From the cell containing the given text, extract its center point as (x, y) coordinate. 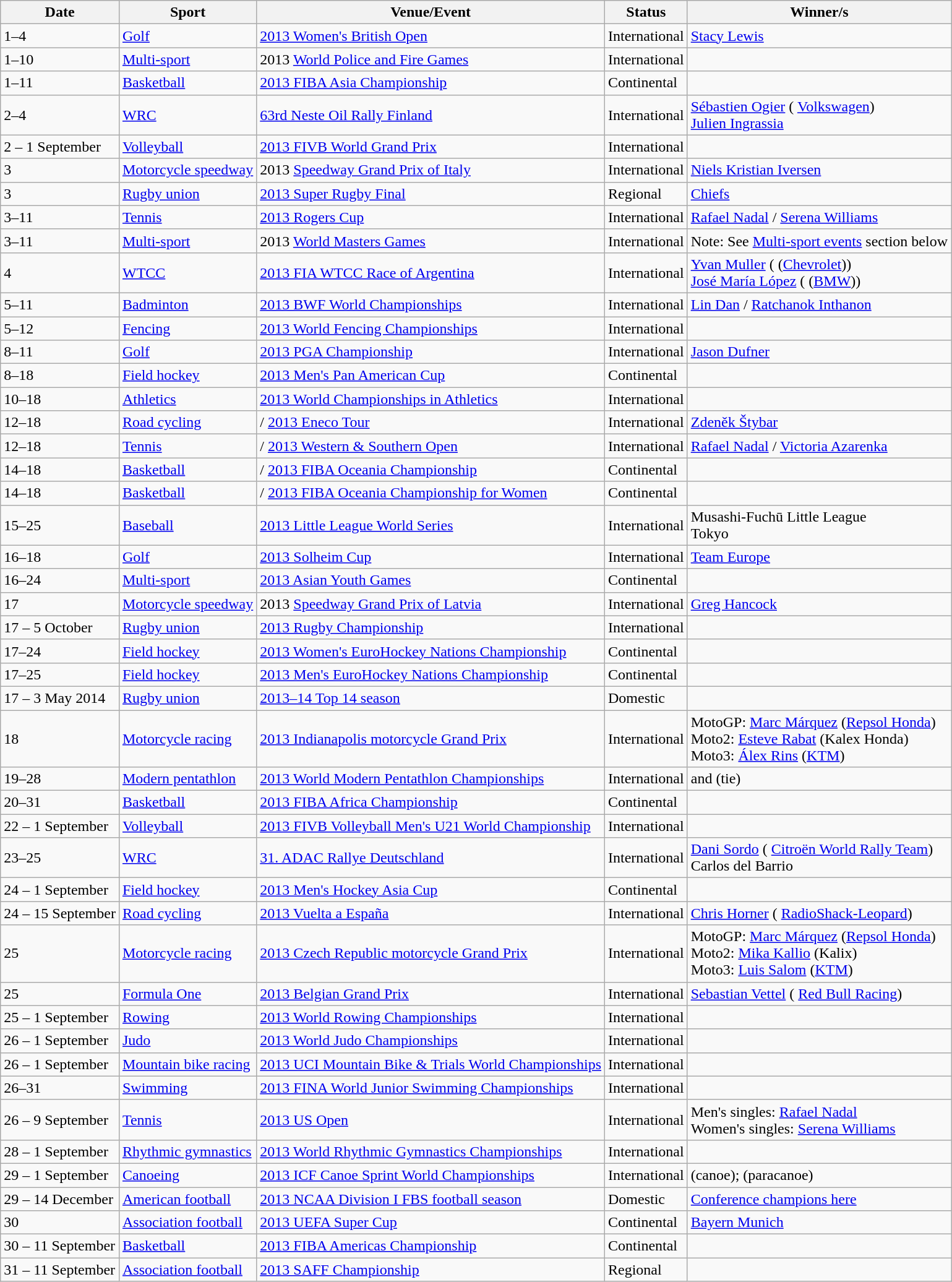
Winner/s (819, 12)
15–25 (60, 525)
20–31 (60, 802)
2013 World Rhythmic Gymnastics Championships (431, 1151)
Mountain bike racing (187, 1064)
30 (60, 1223)
2013 UEFA Super Cup (431, 1223)
/ 2013 Eneco Tour (431, 423)
2013 Women's British Open (431, 36)
Chris Horner ( RadioShack-Leopard) (819, 913)
2013 Speedway Grand Prix of Latvia (431, 604)
5–11 (60, 304)
WTCC (187, 272)
2013–14 Top 14 season (431, 698)
Yvan Muller ( (Chevrolet)) José María López ( (BMW)) (819, 272)
Badminton (187, 304)
Status (646, 12)
2013 Vuelta a España (431, 913)
2013 BWF World Championships (431, 304)
1–11 (60, 83)
2013 Czech Republic motorcycle Grand Prix (431, 953)
63rd Neste Oil Rally Finland (431, 115)
Rowing (187, 1017)
/ 2013 Western & Southern Open (431, 446)
2013 FIA WTCC Race of Argentina (431, 272)
17 – 5 October (60, 627)
Sébastien Ogier ( Volkswagen) Julien Ingrassia (819, 115)
2 – 1 September (60, 147)
2013 Speedway Grand Prix of Italy (431, 170)
2013 FINA World Junior Swimming Championships (431, 1088)
8–11 (60, 352)
Canoeing (187, 1175)
26–31 (60, 1088)
American football (187, 1198)
Rafael Nadal / Victoria Azarenka (819, 446)
2013 NCAA Division I FBS football season (431, 1198)
31 – 11 September (60, 1270)
Stacy Lewis (819, 36)
5–12 (60, 329)
29 – 14 December (60, 1198)
2013 FIVB Volleyball Men's U21 World Championship (431, 826)
2013 US Open (431, 1120)
2013 World Rowing Championships (431, 1017)
2013 FIVB World Grand Prix (431, 147)
Note: See Multi-sport events section below (819, 241)
2013 Belgian Grand Prix (431, 994)
1–10 (60, 59)
Athletics (187, 399)
Chiefs (819, 194)
and (tie) (819, 779)
25 – 1 September (60, 1017)
/ 2013 FIBA Oceania Championship for Women (431, 493)
Judo (187, 1041)
2013 FIBA Africa Championship (431, 802)
Modern pentathlon (187, 779)
17–24 (60, 651)
2013 World Championships in Athletics (431, 399)
18 (60, 739)
2013 World Fencing Championships (431, 329)
Team Europe (819, 557)
Formula One (187, 994)
2013 UCI Mountain Bike & Trials World Championships (431, 1064)
Niels Kristian Iversen (819, 170)
26 – 9 September (60, 1120)
2013 World Modern Pentathlon Championships (431, 779)
2013 World Masters Games (431, 241)
2013 Men's EuroHockey Nations Championship (431, 674)
16–24 (60, 580)
1–4 (60, 36)
Date (60, 12)
2013 Men's Hockey Asia Cup (431, 890)
Rhythmic gymnastics (187, 1151)
2013 Little League World Series (431, 525)
Fencing (187, 329)
2–4 (60, 115)
Lin Dan / Ratchanok Inthanon (819, 304)
24 – 15 September (60, 913)
17 – 3 May 2014 (60, 698)
2013 PGA Championship (431, 352)
30 – 11 September (60, 1246)
Baseball (187, 525)
2013 World Judo Championships (431, 1041)
MotoGP: Marc Márquez (Repsol Honda)Moto2: Mika Kallio (Kalix)Moto3: Luis Salom (KTM) (819, 953)
23–25 (60, 858)
Musashi-Fuchū Little LeagueTokyo (819, 525)
28 – 1 September (60, 1151)
2013 SAFF Championship (431, 1270)
2013 ICF Canoe Sprint World Championships (431, 1175)
2013 Rogers Cup (431, 217)
10–18 (60, 399)
29 – 1 September (60, 1175)
Conference champions here (819, 1198)
19–28 (60, 779)
Greg Hancock (819, 604)
MotoGP: Marc Márquez (Repsol Honda)Moto2: Esteve Rabat (Kalex Honda)Moto3: Álex Rins (KTM) (819, 739)
Sport (187, 12)
2013 World Police and Fire Games (431, 59)
/ 2013 FIBA Oceania Championship (431, 470)
2013 FIBA Americas Championship (431, 1246)
2013 FIBA Asia Championship (431, 83)
Zdeněk Štybar (819, 423)
2013 Indianapolis motorcycle Grand Prix (431, 739)
17 (60, 604)
31. ADAC Rallye Deutschland (431, 858)
24 – 1 September (60, 890)
Bayern Munich (819, 1223)
Dani Sordo ( Citroën World Rally Team) Carlos del Barrio (819, 858)
2013 Super Rugby Final (431, 194)
2013 Women's EuroHockey Nations Championship (431, 651)
Men's singles: Rafael NadalWomen's singles: Serena Williams (819, 1120)
17–25 (60, 674)
2013 Men's Pan American Cup (431, 376)
2013 Asian Youth Games (431, 580)
2013 Solheim Cup (431, 557)
Rafael Nadal / Serena Williams (819, 217)
16–18 (60, 557)
2013 Rugby Championship (431, 627)
Sebastian Vettel ( Red Bull Racing) (819, 994)
22 – 1 September (60, 826)
Venue/Event (431, 12)
8–18 (60, 376)
4 (60, 272)
Jason Dufner (819, 352)
(canoe); (paracanoe) (819, 1175)
Swimming (187, 1088)
